Extract the (x, y) coordinate from the center of the cell holding the provided text.  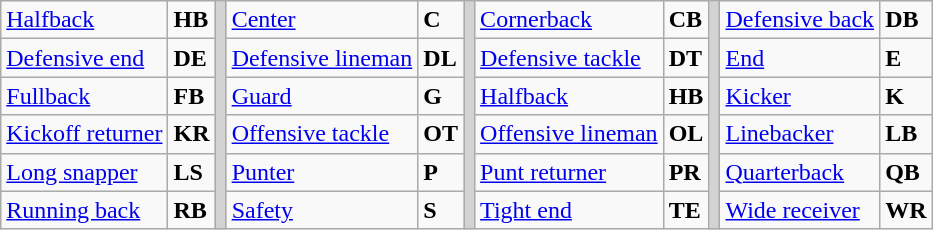
DL (441, 58)
DT (686, 58)
TE (686, 210)
Kickoff returner (84, 134)
K (906, 96)
G (441, 96)
Punter (322, 172)
KR (192, 134)
CB (686, 20)
RB (192, 210)
Tight end (570, 210)
DB (906, 20)
Safety (322, 210)
Defensive back (800, 20)
FB (192, 96)
Linebacker (800, 134)
S (441, 210)
Center (322, 20)
Running back (84, 210)
Offensive tackle (322, 134)
PR (686, 172)
Defensive lineman (322, 58)
Punt returner (570, 172)
Cornerback (570, 20)
QB (906, 172)
Guard (322, 96)
DE (192, 58)
Quarterback (800, 172)
Defensive end (84, 58)
Fullback (84, 96)
LB (906, 134)
Kicker (800, 96)
Wide receiver (800, 210)
Defensive tackle (570, 58)
WR (906, 210)
Offensive lineman (570, 134)
E (906, 58)
C (441, 20)
End (800, 58)
OT (441, 134)
P (441, 172)
Long snapper (84, 172)
LS (192, 172)
OL (686, 134)
